Determine the [x, y] coordinate at the center of the cell enclosing the given text.  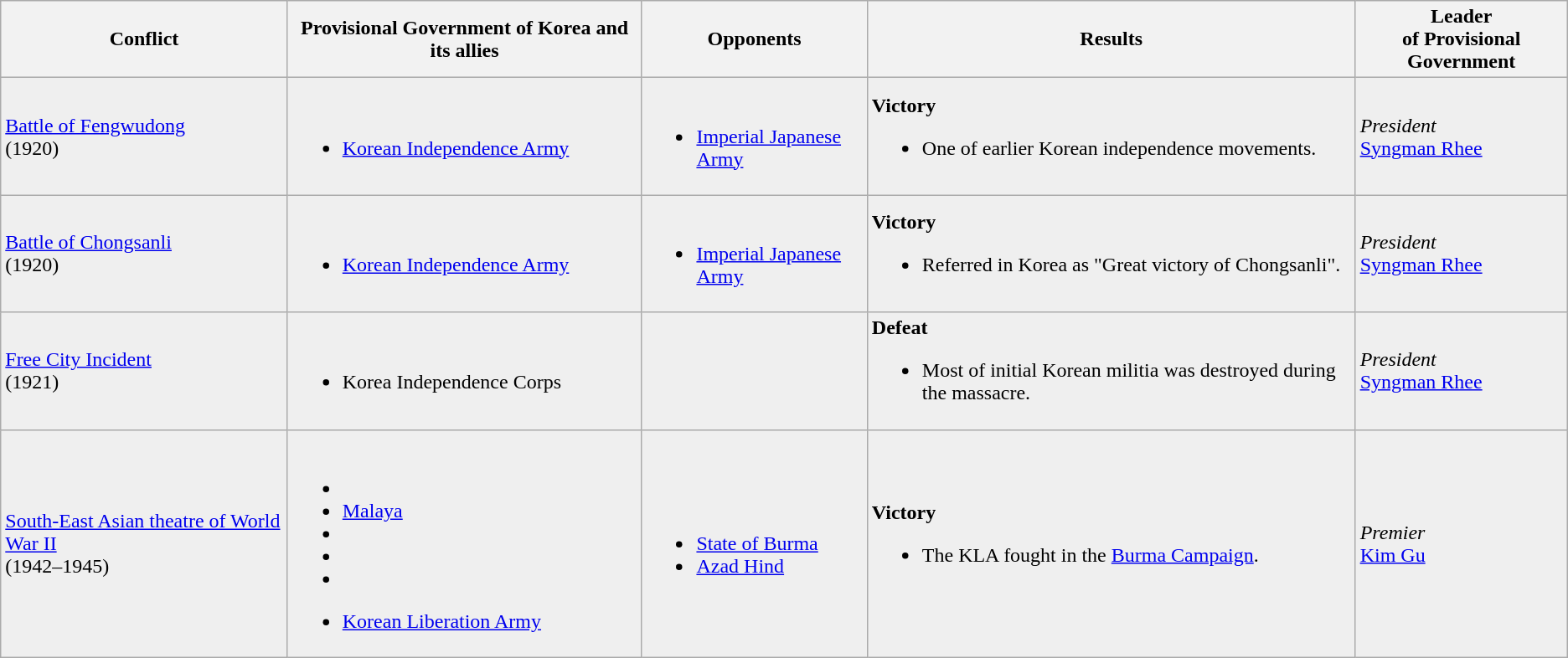
Malaya Korean Liberation Army [464, 543]
Korea Independence Corps [464, 371]
Leaderof Provisional Government [1461, 39]
Opponents [754, 39]
Conflict [144, 39]
Free City Incident(1921) [144, 371]
South-East Asian theatre of World War II(1942–1945) [144, 543]
Battle of Chongsanli(1920) [144, 254]
Battle of Fengwudong(1920) [144, 136]
Results [1111, 39]
Provisional Government of Korea and its allies [464, 39]
VictoryReferred in Korea as "Great victory of Chongsanli". [1111, 254]
PremierKim Gu [1461, 543]
DefeatMost of initial Korean militia was destroyed during the massacre. [1111, 371]
State of Burma Azad Hind [754, 543]
VictoryThe KLA fought in the Burma Campaign. [1111, 543]
VictoryOne of earlier Korean independence movements. [1111, 136]
